Extract the [X, Y] coordinate from the center of the cell holding the provided text.  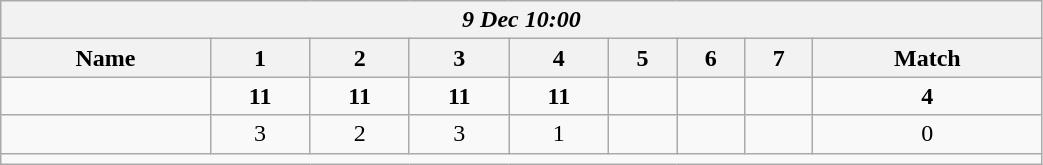
9 Dec 10:00 [522, 20]
Name [106, 58]
6 [711, 58]
0 [928, 134]
5 [643, 58]
7 [779, 58]
Match [928, 58]
